Pinpoint the cell where the given text exists, returning its [x, y] midpoint coordinate. 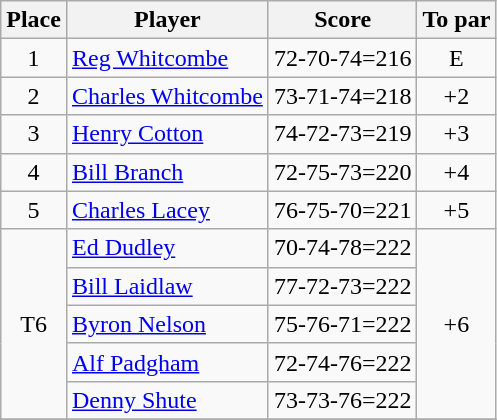
Charles Lacey [167, 210]
+4 [456, 172]
77-72-73=222 [342, 286]
72-70-74=216 [342, 58]
Place [34, 20]
Denny Shute [167, 400]
Henry Cotton [167, 134]
+5 [456, 210]
Byron Nelson [167, 324]
Alf Padgham [167, 362]
75-76-71=222 [342, 324]
76-75-70=221 [342, 210]
74-72-73=219 [342, 134]
73-71-74=218 [342, 96]
Ed Dudley [167, 248]
70-74-78=222 [342, 248]
+6 [456, 324]
2 [34, 96]
4 [34, 172]
Reg Whitcombe [167, 58]
72-74-76=222 [342, 362]
Bill Branch [167, 172]
Bill Laidlaw [167, 286]
T6 [34, 324]
1 [34, 58]
To par [456, 20]
Charles Whitcombe [167, 96]
5 [34, 210]
73-73-76=222 [342, 400]
+2 [456, 96]
+3 [456, 134]
Score [342, 20]
72-75-73=220 [342, 172]
Player [167, 20]
E [456, 58]
3 [34, 134]
